Output the (x, y) coordinate of the center of the cell containing the given text.  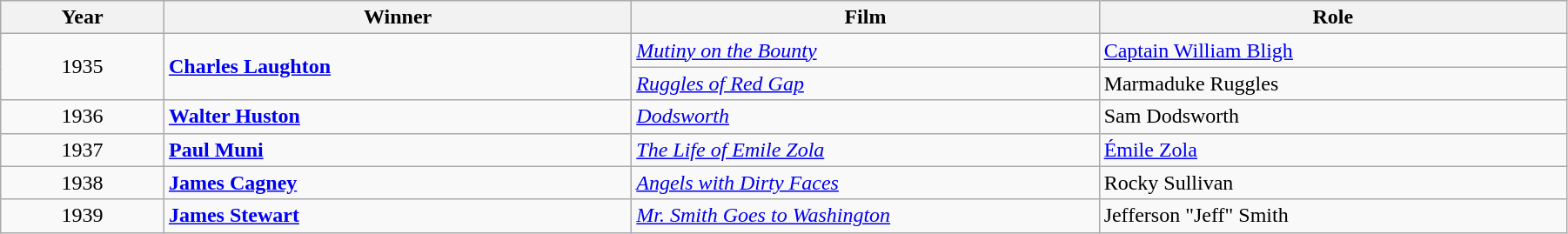
1936 (83, 117)
Role (1333, 17)
Captain William Bligh (1333, 50)
Charles Laughton (397, 67)
The Life of Emile Zola (865, 150)
Dodsworth (865, 117)
Ruggles of Red Gap (865, 84)
Marmaduke Ruggles (1333, 84)
Mutiny on the Bounty (865, 50)
Jefferson "Jeff" Smith (1333, 216)
Sam Dodsworth (1333, 117)
1935 (83, 67)
1937 (83, 150)
Mr. Smith Goes to Washington (865, 216)
1939 (83, 216)
Angels with Dirty Faces (865, 183)
Rocky Sullivan (1333, 183)
James Stewart (397, 216)
1938 (83, 183)
Paul Muni (397, 150)
Émile Zola (1333, 150)
James Cagney (397, 183)
Year (83, 17)
Winner (397, 17)
Film (865, 17)
Walter Huston (397, 117)
